For the text-containing cell, return its midpoint in [X, Y] coordinate format. 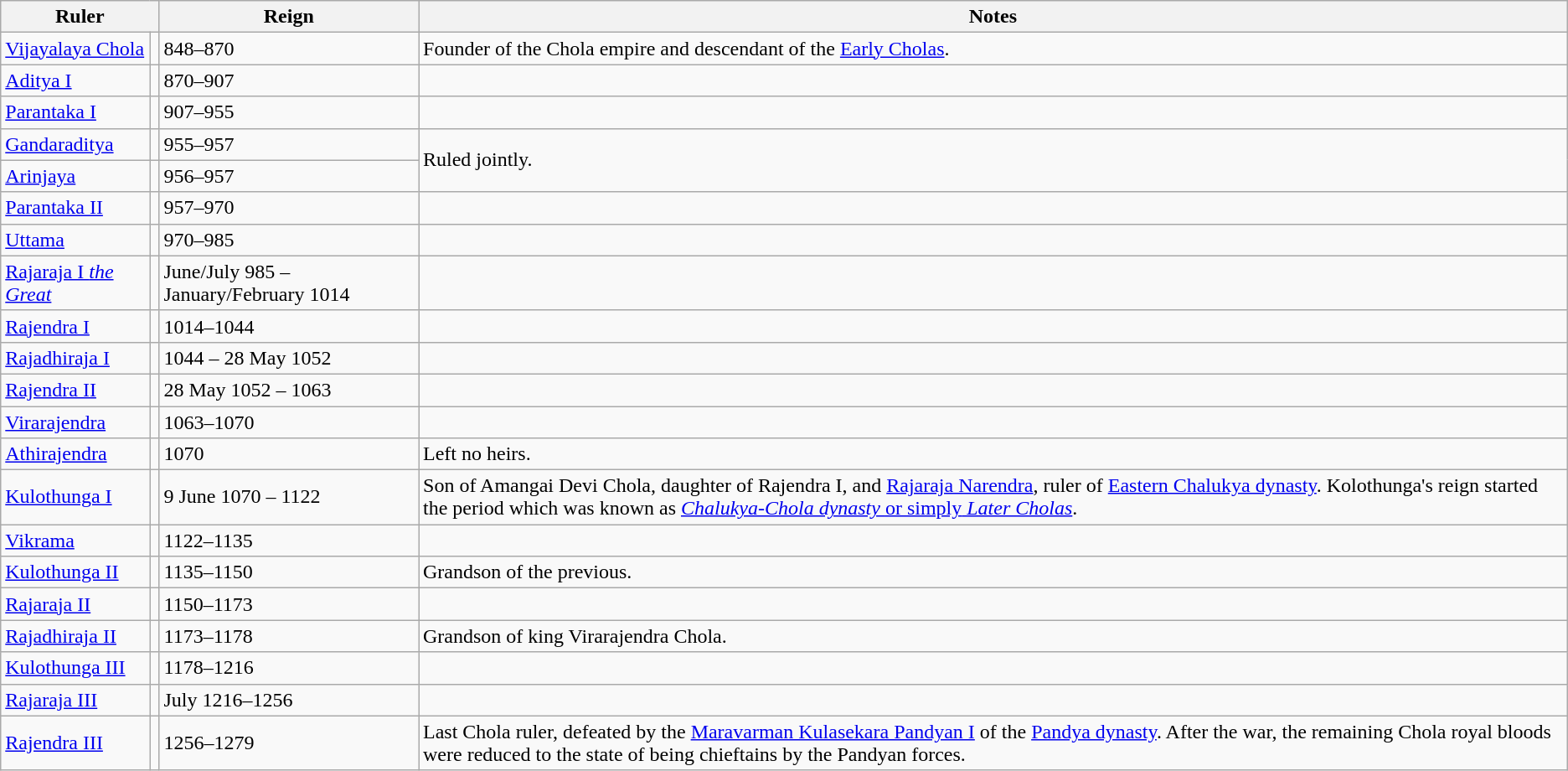
Rajaraja I the Great [75, 283]
1256–1279 [289, 743]
Vijayalaya Chola [75, 49]
956–957 [289, 176]
Rajendra III [75, 743]
Parantaka I [75, 112]
Kulothunga I [75, 498]
1178–1216 [289, 668]
Notes [993, 17]
1044 – 28 May 1052 [289, 358]
Athirajendra [75, 454]
Rajendra II [75, 390]
Aditya I [75, 80]
Rajendra I [75, 326]
1122–1135 [289, 541]
907–955 [289, 112]
Ruled jointly. [993, 160]
1173–1178 [289, 636]
Rajadhiraja I [75, 358]
July 1216–1256 [289, 700]
Ruler [80, 17]
970–985 [289, 240]
1070 [289, 454]
Kulothunga III [75, 668]
Kulothunga II [75, 572]
1150–1173 [289, 604]
1014–1044 [289, 326]
955–957 [289, 144]
1063–1070 [289, 422]
848–870 [289, 49]
June/July 985 – January/February 1014 [289, 283]
28 May 1052 – 1063 [289, 390]
9 June 1070 – 1122 [289, 498]
Arinjaya [75, 176]
Grandson of the previous. [993, 572]
Gandaraditya [75, 144]
Left no heirs. [993, 454]
1135–1150 [289, 572]
Parantaka II [75, 208]
Uttama [75, 240]
Vikrama [75, 541]
Rajadhiraja II [75, 636]
Founder of the Chola empire and descendant of the Early Cholas. [993, 49]
870–907 [289, 80]
Rajaraja III [75, 700]
957–970 [289, 208]
Reign [289, 17]
Rajaraja II [75, 604]
Grandson of king Virarajendra Chola. [993, 636]
Virarajendra [75, 422]
